Find where the given text appears and provide that cell's center as (X, Y) coordinate. 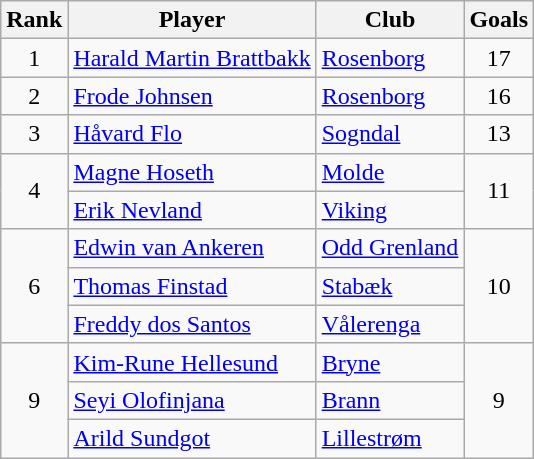
Molde (390, 172)
Lillestrøm (390, 438)
Magne Hoseth (192, 172)
17 (499, 58)
Club (390, 20)
Bryne (390, 362)
4 (34, 191)
Frode Johnsen (192, 96)
Freddy dos Santos (192, 324)
10 (499, 286)
2 (34, 96)
Erik Nevland (192, 210)
Edwin van Ankeren (192, 248)
13 (499, 134)
Thomas Finstad (192, 286)
6 (34, 286)
Brann (390, 400)
3 (34, 134)
Seyi Olofinjana (192, 400)
Player (192, 20)
Stabæk (390, 286)
Vålerenga (390, 324)
Arild Sundgot (192, 438)
1 (34, 58)
Viking (390, 210)
Rank (34, 20)
Harald Martin Brattbakk (192, 58)
Kim-Rune Hellesund (192, 362)
Odd Grenland (390, 248)
Håvard Flo (192, 134)
16 (499, 96)
Goals (499, 20)
11 (499, 191)
Sogndal (390, 134)
